Identify which cell holds the provided text, then report its (x, y) central coordinate. 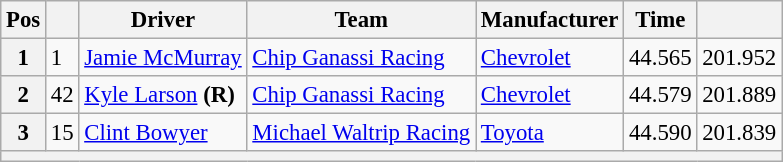
Michael Waltrip Racing (362, 133)
201.952 (740, 58)
44.590 (660, 133)
201.839 (740, 133)
3 (24, 133)
44.565 (660, 58)
Kyle Larson (R) (163, 95)
42 (62, 95)
Toyota (550, 133)
Pos (24, 20)
15 (62, 133)
Clint Bowyer (163, 133)
Manufacturer (550, 20)
2 (24, 95)
Driver (163, 20)
44.579 (660, 95)
Time (660, 20)
201.889 (740, 95)
Jamie McMurray (163, 58)
Team (362, 20)
